Determine the [x, y] coordinate at the center of the cell enclosing the given text.  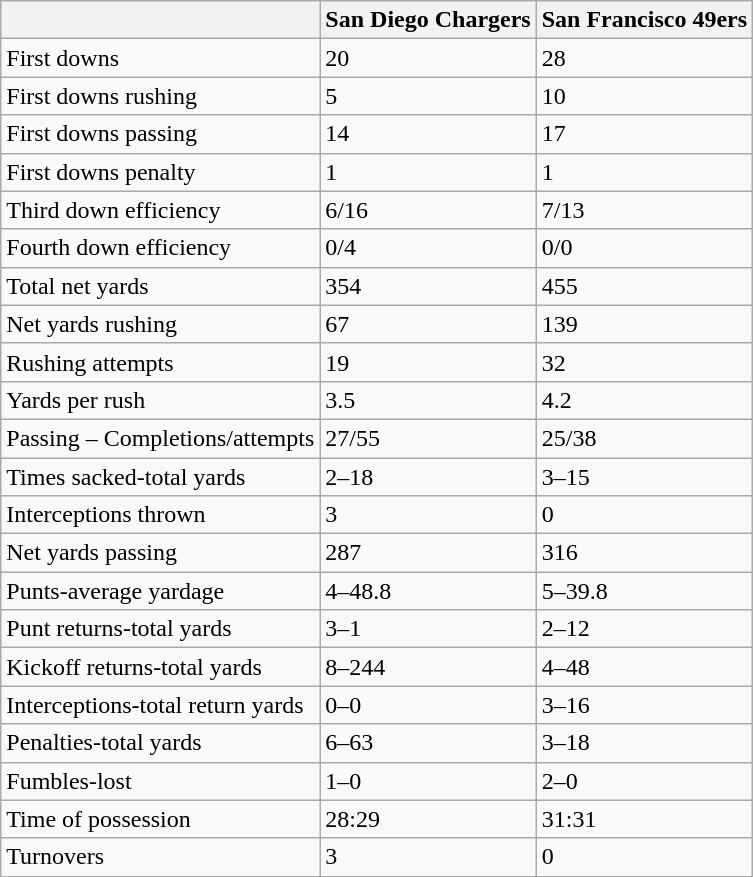
Passing – Completions/attempts [160, 438]
139 [644, 324]
17 [644, 134]
25/38 [644, 438]
5 [428, 96]
20 [428, 58]
14 [428, 134]
Fourth down efficiency [160, 248]
4.2 [644, 400]
31:31 [644, 819]
3–18 [644, 743]
10 [644, 96]
3–1 [428, 629]
6/16 [428, 210]
4–48.8 [428, 591]
Punts-average yardage [160, 591]
354 [428, 286]
First downs penalty [160, 172]
Yards per rush [160, 400]
3–15 [644, 477]
316 [644, 553]
Third down efficiency [160, 210]
First downs [160, 58]
0/4 [428, 248]
Net yards passing [160, 553]
287 [428, 553]
7/13 [644, 210]
28:29 [428, 819]
Turnovers [160, 857]
Time of possession [160, 819]
0–0 [428, 705]
Times sacked-total yards [160, 477]
19 [428, 362]
Net yards rushing [160, 324]
3–16 [644, 705]
8–244 [428, 667]
Total net yards [160, 286]
0/0 [644, 248]
Fumbles-lost [160, 781]
First downs rushing [160, 96]
San Diego Chargers [428, 20]
San Francisco 49ers [644, 20]
28 [644, 58]
2–18 [428, 477]
27/55 [428, 438]
6–63 [428, 743]
2–0 [644, 781]
2–12 [644, 629]
Interceptions thrown [160, 515]
First downs passing [160, 134]
455 [644, 286]
4–48 [644, 667]
67 [428, 324]
Kickoff returns-total yards [160, 667]
Penalties-total yards [160, 743]
3.5 [428, 400]
Punt returns-total yards [160, 629]
32 [644, 362]
Interceptions-total return yards [160, 705]
Rushing attempts [160, 362]
5–39.8 [644, 591]
1–0 [428, 781]
